From the cell containing the given text, extract its center point as [X, Y] coordinate. 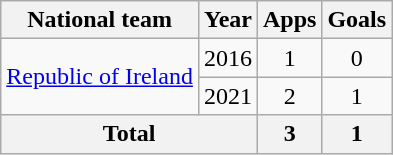
Republic of Ireland [100, 77]
2 [289, 96]
Total [130, 134]
Apps [289, 20]
Year [228, 20]
3 [289, 134]
National team [100, 20]
0 [357, 58]
2016 [228, 58]
Goals [357, 20]
2021 [228, 96]
